Output the (x, y) coordinate of the center of the cell containing the given text.  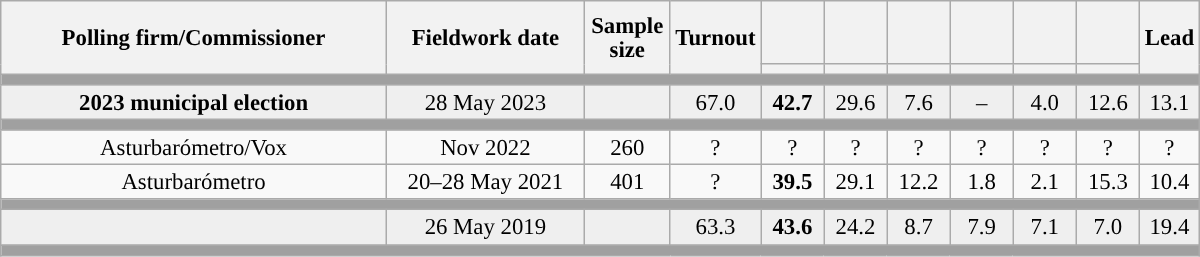
Asturbarómetro (194, 182)
1.8 (982, 182)
7.1 (1044, 228)
260 (627, 148)
26 May 2019 (485, 228)
2023 municipal election (194, 102)
Turnout (716, 38)
63.3 (716, 228)
43.6 (792, 228)
401 (627, 182)
Polling firm/Commissioner (194, 38)
13.1 (1169, 102)
Sample size (627, 38)
15.3 (1108, 182)
Asturbarómetro/Vox (194, 148)
Nov 2022 (485, 148)
7.9 (982, 228)
19.4 (1169, 228)
28 May 2023 (485, 102)
– (982, 102)
4.0 (1044, 102)
29.6 (856, 102)
Fieldwork date (485, 38)
67.0 (716, 102)
7.6 (918, 102)
12.6 (1108, 102)
42.7 (792, 102)
2.1 (1044, 182)
24.2 (856, 228)
20–28 May 2021 (485, 182)
10.4 (1169, 182)
7.0 (1108, 228)
29.1 (856, 182)
8.7 (918, 228)
Lead (1169, 38)
12.2 (918, 182)
39.5 (792, 182)
